For the text-containing cell, return its midpoint in (x, y) coordinate format. 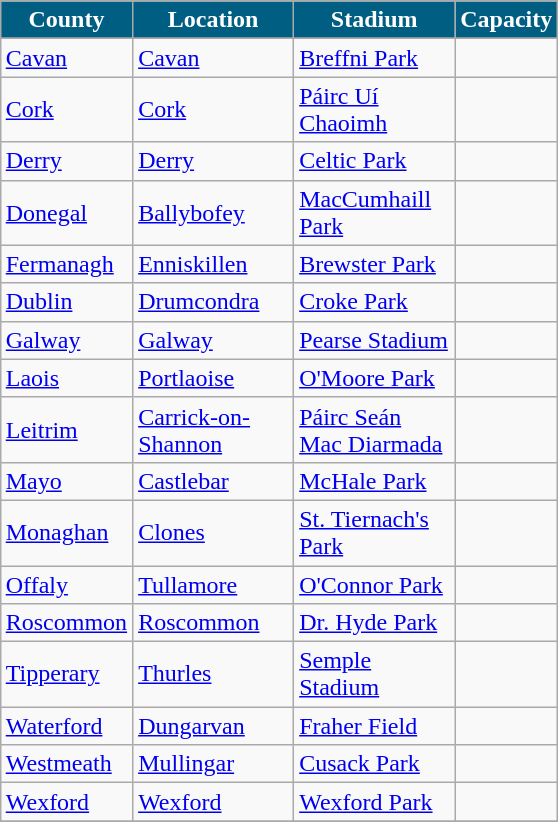
Celtic Park (374, 161)
Waterford (66, 726)
Donegal (66, 212)
Páirc Seán Mac Diarmada (374, 430)
Enniskillen (214, 264)
Stadium (374, 20)
Castlebar (214, 481)
McHale Park (374, 481)
Brewster Park (374, 264)
O'Connor Park (374, 585)
Drumcondra (214, 302)
Leitrim (66, 430)
Monaghan (66, 532)
Capacity (506, 20)
Thurles (214, 674)
Dungarvan (214, 726)
O'Moore Park (374, 378)
Fermanagh (66, 264)
County (66, 20)
Offaly (66, 585)
Laois (66, 378)
Wexford Park (374, 802)
Westmeath (66, 764)
Carrick-on-Shannon (214, 430)
Semple Stadium (374, 674)
Páirc Uí Chaoimh (374, 110)
MacCumhaill Park (374, 212)
Ballybofey (214, 212)
Fraher Field (374, 726)
Tipperary (66, 674)
Clones (214, 532)
Mullingar (214, 764)
Cusack Park (374, 764)
Mayo (66, 481)
Tullamore (214, 585)
Location (214, 20)
St. Tiernach's Park (374, 532)
Breffni Park (374, 58)
Dr. Hyde Park (374, 623)
Dublin (66, 302)
Pearse Stadium (374, 340)
Portlaoise (214, 378)
Croke Park (374, 302)
